Find where the given text appears and provide that cell's center as [X, Y] coordinate. 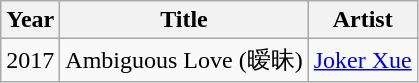
Year [30, 20]
Ambiguous Love (暧昧) [184, 60]
Title [184, 20]
2017 [30, 60]
Artist [362, 20]
Joker Xue [362, 60]
